Identify which cell holds the provided text, then report its [X, Y] central coordinate. 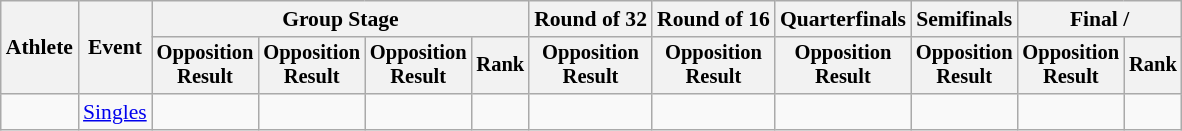
Quarterfinals [843, 19]
Athlete [40, 48]
Group Stage [340, 19]
Event [115, 48]
Final / [1099, 19]
Semifinals [964, 19]
Round of 16 [714, 19]
Round of 32 [590, 19]
Singles [115, 112]
